Pinpoint the cell where the given text exists, returning its (X, Y) midpoint coordinate. 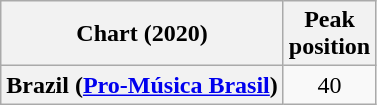
Chart (2020) (142, 34)
Peakposition (329, 34)
40 (329, 85)
Brazil (Pro-Música Brasil) (142, 85)
